Return the (X, Y) coordinate for the center point of the cell that contains the specified text.  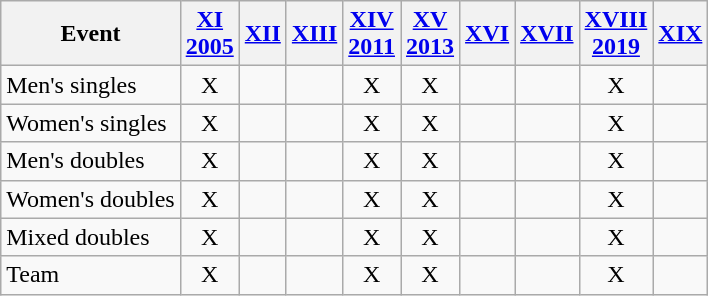
Event (90, 34)
XIX (680, 34)
Men's singles (90, 85)
Women's doubles (90, 199)
XVIII 2019 (616, 34)
Women's singles (90, 123)
XVI (488, 34)
Men's doubles (90, 161)
XI 2005 (210, 34)
XV2013 (430, 34)
XIV 2011 (372, 34)
XVII (547, 34)
Mixed doubles (90, 237)
XIII (314, 34)
XII (262, 34)
Team (90, 275)
